Pinpoint the cell where the given text exists, returning its (x, y) midpoint coordinate. 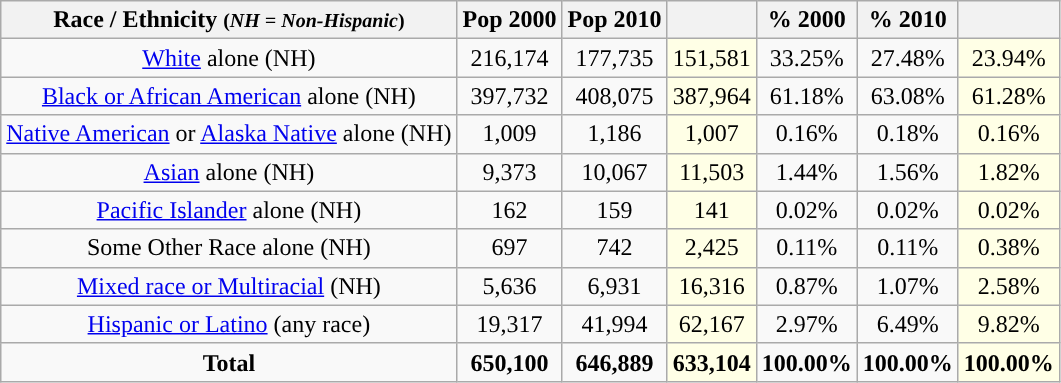
61.28% (1008, 96)
10,067 (614, 172)
% 2010 (908, 20)
9,373 (510, 172)
742 (614, 248)
151,581 (712, 58)
Mixed race or Multiracial (NH) (229, 286)
41,994 (614, 324)
Pop 2010 (614, 20)
2.97% (806, 324)
633,104 (712, 362)
159 (614, 210)
1.07% (908, 286)
2.58% (1008, 286)
Some Other Race alone (NH) (229, 248)
1.56% (908, 172)
Total (229, 362)
0.18% (908, 134)
Native American or Alaska Native alone (NH) (229, 134)
408,075 (614, 96)
63.08% (908, 96)
6,931 (614, 286)
1,007 (712, 134)
White alone (NH) (229, 58)
0.87% (806, 286)
177,735 (614, 58)
216,174 (510, 58)
% 2000 (806, 20)
Pop 2000 (510, 20)
650,100 (510, 362)
23.94% (1008, 58)
Pacific Islander alone (NH) (229, 210)
5,636 (510, 286)
Hispanic or Latino (any race) (229, 324)
1.44% (806, 172)
33.25% (806, 58)
19,317 (510, 324)
0.38% (1008, 248)
16,316 (712, 286)
387,964 (712, 96)
27.48% (908, 58)
62,167 (712, 324)
Asian alone (NH) (229, 172)
397,732 (510, 96)
Black or African American alone (NH) (229, 96)
141 (712, 210)
Race / Ethnicity (NH = Non-Hispanic) (229, 20)
1.82% (1008, 172)
697 (510, 248)
162 (510, 210)
646,889 (614, 362)
9.82% (1008, 324)
11,503 (712, 172)
6.49% (908, 324)
1,186 (614, 134)
1,009 (510, 134)
61.18% (806, 96)
2,425 (712, 248)
